Determine the [X, Y] coordinate at the center of the cell enclosing the given text.  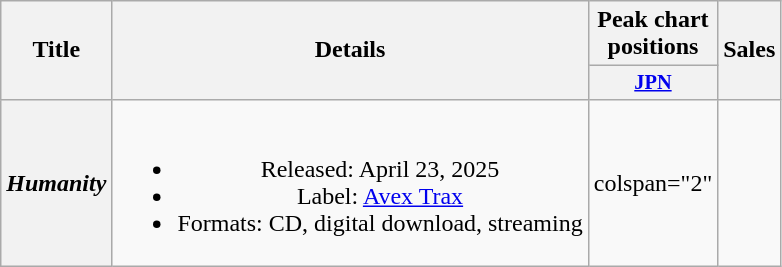
Title [56, 50]
colspan="2" [653, 182]
Sales [750, 50]
Peak chart positions [653, 34]
JPN [653, 83]
Details [350, 50]
Released: April 23, 2025Label: Avex TraxFormats: CD, digital download, streaming [350, 182]
Humanity [56, 182]
